From the cell containing the given text, extract its center point as [X, Y] coordinate. 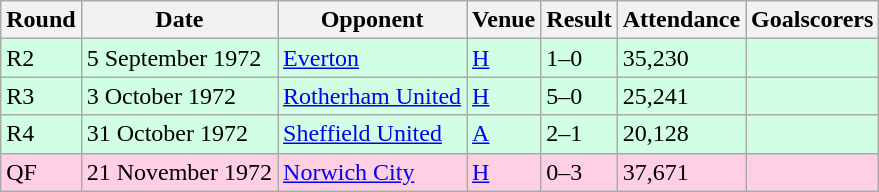
Rotherham United [372, 96]
Opponent [372, 20]
Round [41, 20]
R3 [41, 96]
Sheffield United [372, 134]
R4 [41, 134]
3 October 1972 [179, 96]
0–3 [579, 172]
QF [41, 172]
37,671 [681, 172]
20,128 [681, 134]
2–1 [579, 134]
Date [179, 20]
Result [579, 20]
Attendance [681, 20]
35,230 [681, 58]
Everton [372, 58]
R2 [41, 58]
5–0 [579, 96]
A [504, 134]
5 September 1972 [179, 58]
1–0 [579, 58]
31 October 1972 [179, 134]
25,241 [681, 96]
Goalscorers [812, 20]
21 November 1972 [179, 172]
Norwich City [372, 172]
Venue [504, 20]
